Provide the [x, y] coordinate of the cell's center where the given text is located.  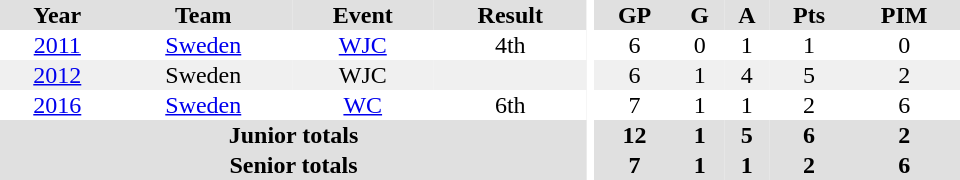
2011 [58, 45]
6th [511, 105]
Junior totals [294, 135]
2012 [58, 75]
GP [635, 15]
12 [635, 135]
G [700, 15]
PIM [904, 15]
Result [511, 15]
Year [58, 15]
Senior totals [294, 165]
Event [363, 15]
WC [363, 105]
A [747, 15]
Pts [810, 15]
2016 [58, 105]
Team [204, 15]
4th [511, 45]
4 [747, 75]
